Return the [x, y] coordinate for the center point of the cell that contains the specified text.  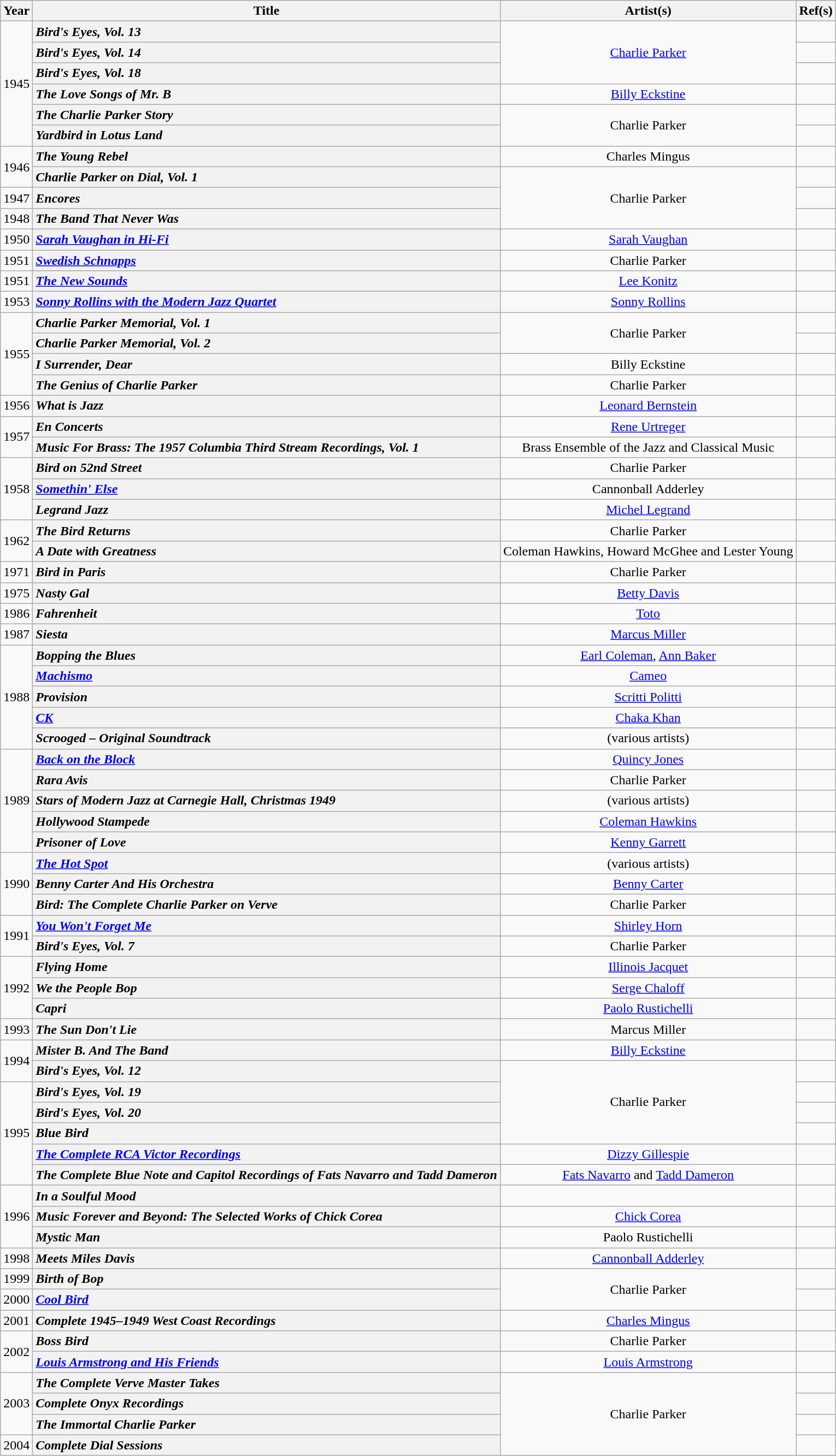
Lee Konitz [648, 281]
Mystic Man [267, 1237]
Betty Davis [648, 593]
2001 [16, 1321]
The Complete Blue Note and Capitol Recordings of Fats Navarro and Tadd Dameron [267, 1175]
The Bird Returns [267, 530]
1990 [16, 884]
1988 [16, 697]
Bird's Eyes, Vol. 18 [267, 73]
1948 [16, 218]
1950 [16, 239]
The Love Songs of Mr. B [267, 94]
Benny Carter And His Orchestra [267, 884]
1991 [16, 936]
Bird's Eyes, Vol. 19 [267, 1092]
1996 [16, 1216]
En Concerts [267, 427]
The Immortal Charlie Parker [267, 1424]
Louis Armstrong [648, 1362]
Artist(s) [648, 11]
Bopping the Blues [267, 655]
Sonny Rollins with the Modern Jazz Quartet [267, 302]
Rene Urtreger [648, 427]
The Genius of Charlie Parker [267, 385]
Capri [267, 1009]
Yardbird in Lotus Land [267, 135]
Swedish Schnapps [267, 261]
We the People Bop [267, 988]
Fahrenheit [267, 614]
Complete 1945–1949 West Coast Recordings [267, 1321]
Scritti Politti [648, 697]
I Surrender, Dear [267, 364]
1962 [16, 541]
1971 [16, 572]
Serge Chaloff [648, 988]
Coleman Hawkins [648, 821]
2002 [16, 1352]
Hollywood Stampede [267, 821]
Bird's Eyes, Vol. 14 [267, 52]
Sonny Rollins [648, 302]
2003 [16, 1404]
Bird in Paris [267, 572]
Nasty Gal [267, 593]
Prisoner of Love [267, 842]
Michel Legrand [648, 510]
1986 [16, 614]
Shirley Horn [648, 926]
Bird's Eyes, Vol. 20 [267, 1112]
Boss Bird [267, 1341]
2000 [16, 1300]
Earl Coleman, Ann Baker [648, 655]
Music Forever and Beyond: The Selected Works of Chick Corea [267, 1216]
What is Jazz [267, 406]
Quincy Jones [648, 759]
The Band That Never Was [267, 218]
Charlie Parker Memorial, Vol. 1 [267, 323]
Blue Bird [267, 1133]
Illinois Jacquet [648, 967]
Ref(s) [816, 11]
1956 [16, 406]
1994 [16, 1061]
1947 [16, 198]
The Complete RCA Victor Recordings [267, 1154]
The Hot Spot [267, 863]
Flying Home [267, 967]
Bird: The Complete Charlie Parker on Verve [267, 904]
Leonard Bernstein [648, 406]
A Date with Greatness [267, 551]
Benny Carter [648, 884]
CK [267, 718]
Title [267, 11]
You Won't Forget Me [267, 926]
Birth of Bop [267, 1279]
Cameo [648, 676]
Bird's Eyes, Vol. 7 [267, 946]
1989 [16, 801]
Meets Miles Davis [267, 1258]
Bird on 52nd Street [267, 468]
Encores [267, 198]
The Sun Don't Lie [267, 1029]
1958 [16, 489]
Legrand Jazz [267, 510]
Charlie Parker on Dial, Vol. 1 [267, 177]
Louis Armstrong and His Friends [267, 1362]
Stars of Modern Jazz at Carnegie Hall, Christmas 1949 [267, 801]
In a Soulful Mood [267, 1195]
The Charlie Parker Story [267, 115]
Year [16, 11]
Brass Ensemble of the Jazz and Classical Music [648, 447]
1975 [16, 593]
1945 [16, 84]
Music For Brass: The 1957 Columbia Third Stream Recordings, Vol. 1 [267, 447]
Back on the Block [267, 759]
1955 [16, 354]
Mister B. And The Band [267, 1050]
Toto [648, 614]
Machismo [267, 676]
1953 [16, 302]
The New Sounds [267, 281]
1957 [16, 437]
Kenny Garrett [648, 842]
1993 [16, 1029]
The Complete Verve Master Takes [267, 1383]
Rara Avis [267, 780]
1946 [16, 167]
Somethin' Else [267, 489]
1998 [16, 1258]
1987 [16, 635]
Siesta [267, 635]
Chick Corea [648, 1216]
Sarah Vaughan in Hi-Fi [267, 239]
Bird's Eyes, Vol. 12 [267, 1071]
Complete Onyx Recordings [267, 1404]
Coleman Hawkins, Howard McGhee and Lester Young [648, 551]
Chaka Khan [648, 718]
Provision [267, 697]
Bird's Eyes, Vol. 13 [267, 32]
2004 [16, 1445]
The Young Rebel [267, 156]
1995 [16, 1133]
1999 [16, 1279]
Cool Bird [267, 1300]
Charlie Parker Memorial, Vol. 2 [267, 344]
Sarah Vaughan [648, 239]
Fats Navarro and Tadd Dameron [648, 1175]
Scrooged – Original Soundtrack [267, 738]
Complete Dial Sessions [267, 1445]
Dizzy Gillespie [648, 1154]
1992 [16, 988]
